Capture the cell that displays the provided text and extract its (x, y) central coordinate. 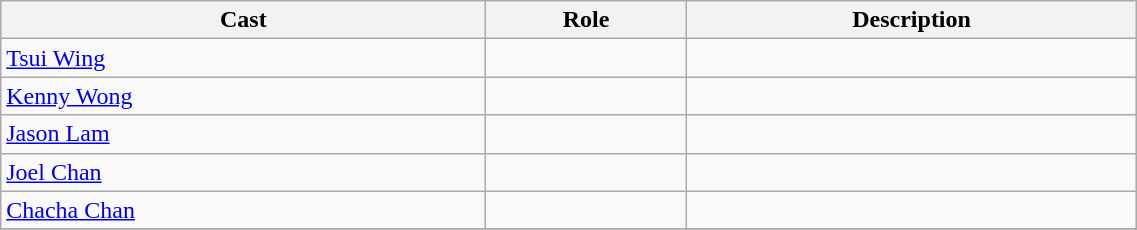
Description (912, 20)
Kenny Wong (244, 96)
Tsui Wing (244, 58)
Jason Lam (244, 134)
Cast (244, 20)
Joel Chan (244, 172)
Role (586, 20)
Chacha Chan (244, 210)
